Find where the given text appears and provide that cell's center as [X, Y] coordinate. 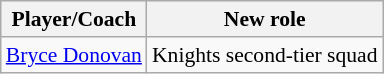
Player/Coach [74, 19]
New role [265, 19]
Knights second-tier squad [265, 55]
Bryce Donovan [74, 55]
